Return [x, y] of the center of cell containing provided text 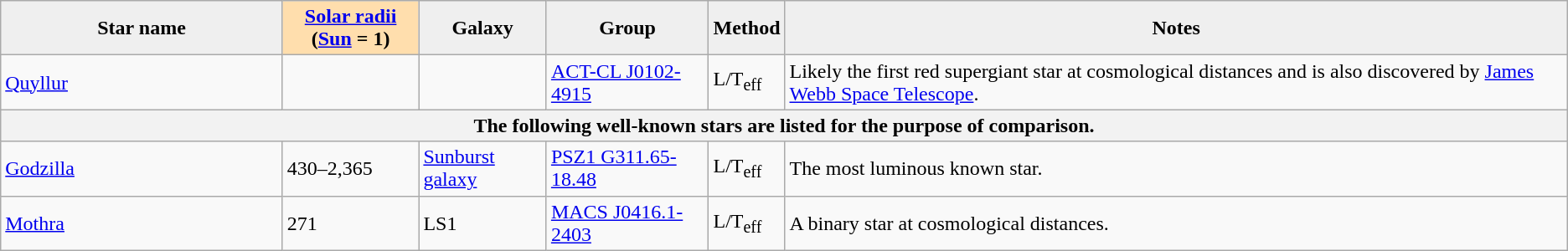
Notes [1176, 28]
Godzilla [142, 169]
MACS J0416.1-2403 [627, 223]
ACT-CL J0102-4915 [627, 82]
Sunburst galaxy [482, 169]
Solar radii(Sun = 1) [350, 28]
Group [627, 28]
Mothra [142, 223]
PSZ1 G311.65-18.48 [627, 169]
Galaxy [482, 28]
271 [350, 223]
Star name [142, 28]
The following well-known stars are listed for the purpose of comparison. [784, 125]
A binary star at cosmological distances. [1176, 223]
430–2,365 [350, 169]
LS1 [482, 223]
Likely the first red supergiant star at cosmological distances and is also discovered by James Webb Space Telescope. [1176, 82]
Quyllur [142, 82]
Method [747, 28]
The most luminous known star. [1176, 169]
